Output the [X, Y] coordinate of the center of the cell containing the given text.  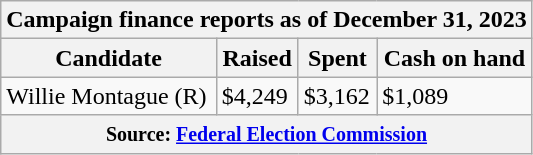
Raised [257, 58]
Cash on hand [454, 58]
Candidate [108, 58]
$4,249 [257, 96]
Spent [338, 58]
$1,089 [454, 96]
Campaign finance reports as of December 31, 2023 [266, 20]
Willie Montague (R) [108, 96]
Source: Federal Election Commission [266, 134]
$3,162 [338, 96]
